Scan for the cell matching the given text and deliver its (x, y) coordinate at center. 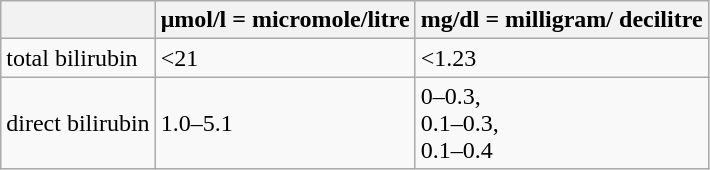
total bilirubin (78, 58)
μmol/l = micromole/litre (285, 20)
<21 (285, 58)
<1.23 (562, 58)
0–0.3, 0.1–0.3, 0.1–0.4 (562, 123)
direct bilirubin (78, 123)
1.0–5.1 (285, 123)
mg/dl = milligram/ decilitre (562, 20)
